Return the (x, y) coordinate for the center point of the cell that contains the specified text.  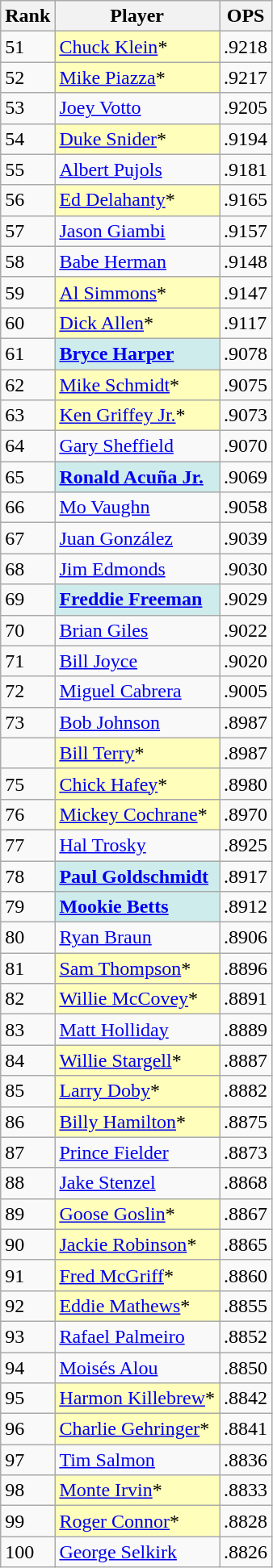
100 (27, 1552)
Sam Thompson* (137, 968)
.9070 (246, 446)
Ronald Acuña Jr. (137, 477)
.8980 (246, 784)
77 (27, 845)
Babe Herman (137, 261)
90 (27, 1244)
.9217 (246, 77)
73 (27, 722)
.8842 (246, 1399)
Jason Giambi (137, 231)
Jake Stenzel (137, 1183)
57 (27, 231)
.8925 (246, 845)
Miguel Cabrera (137, 692)
84 (27, 1060)
52 (27, 77)
78 (27, 876)
Gary Sheffield (137, 446)
Rafael Palmeiro (137, 1336)
Monte Irvin* (137, 1491)
Mickey Cochrane* (137, 814)
53 (27, 108)
Roger Connor* (137, 1521)
Ken Griffey Jr.* (137, 416)
Jackie Robinson* (137, 1244)
.8836 (246, 1460)
.9078 (246, 353)
.8906 (246, 938)
.8882 (246, 1091)
Albert Pujols (137, 169)
.9022 (246, 630)
Tim Salmon (137, 1460)
Rank (27, 16)
88 (27, 1183)
Eddie Mathews* (137, 1306)
Mike Schmidt* (137, 385)
Chuck Klein* (137, 47)
98 (27, 1491)
.8875 (246, 1122)
63 (27, 416)
.9148 (246, 261)
.8873 (246, 1152)
Goose Goslin* (137, 1214)
60 (27, 323)
.9194 (246, 139)
Al Simmons* (137, 292)
93 (27, 1336)
Larry Doby* (137, 1091)
.9020 (246, 661)
Mookie Betts (137, 907)
62 (27, 385)
87 (27, 1152)
83 (27, 1030)
97 (27, 1460)
Billy Hamilton* (137, 1122)
75 (27, 784)
Bill Joyce (137, 661)
Ed Delahanty* (137, 200)
Freddie Freeman (137, 600)
Charlie Gehringer* (137, 1429)
51 (27, 47)
55 (27, 169)
70 (27, 630)
.8865 (246, 1244)
80 (27, 938)
.8860 (246, 1275)
.9005 (246, 692)
.9073 (246, 416)
85 (27, 1091)
.8826 (246, 1552)
.9058 (246, 508)
82 (27, 999)
.8852 (246, 1336)
Bryce Harper (137, 353)
54 (27, 139)
Mike Piazza* (137, 77)
.8891 (246, 999)
68 (27, 569)
76 (27, 814)
.9218 (246, 47)
.9181 (246, 169)
59 (27, 292)
.9039 (246, 538)
Duke Snider* (137, 139)
.8867 (246, 1214)
.8828 (246, 1521)
.8850 (246, 1368)
.8896 (246, 968)
Hal Trosky (137, 845)
65 (27, 477)
Harmon Killebrew* (137, 1399)
Joey Votto (137, 108)
.8889 (246, 1030)
.9165 (246, 200)
81 (27, 968)
61 (27, 353)
Brian Giles (137, 630)
67 (27, 538)
Player (137, 16)
.8868 (246, 1183)
Juan González (137, 538)
91 (27, 1275)
.8855 (246, 1306)
Dick Allen* (137, 323)
99 (27, 1521)
.9147 (246, 292)
Matt Holliday (137, 1030)
Fred McGriff* (137, 1275)
.9075 (246, 385)
Prince Fielder (137, 1152)
Moisés Alou (137, 1368)
.8841 (246, 1429)
.8912 (246, 907)
56 (27, 200)
95 (27, 1399)
.8917 (246, 876)
86 (27, 1122)
96 (27, 1429)
Bob Johnson (137, 722)
72 (27, 692)
Mo Vaughn (137, 508)
.8887 (246, 1060)
Ryan Braun (137, 938)
.9205 (246, 108)
.8970 (246, 814)
George Selkirk (137, 1552)
89 (27, 1214)
.8833 (246, 1491)
71 (27, 661)
Jim Edmonds (137, 569)
Paul Goldschmidt (137, 876)
.9069 (246, 477)
.9030 (246, 569)
.9117 (246, 323)
64 (27, 446)
OPS (246, 16)
66 (27, 508)
58 (27, 261)
92 (27, 1306)
Chick Hafey* (137, 784)
69 (27, 600)
94 (27, 1368)
79 (27, 907)
.9157 (246, 231)
Willie Stargell* (137, 1060)
.9029 (246, 600)
Bill Terry* (137, 753)
Willie McCovey* (137, 999)
